Locate the cell with the specified text and output its [x, y] center coordinate. 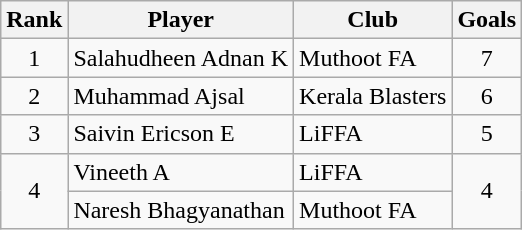
Kerala Blasters [373, 96]
Salahudheen Adnan K [181, 58]
5 [487, 134]
Vineeth A [181, 172]
Saivin Ericson E [181, 134]
3 [34, 134]
Goals [487, 20]
Club [373, 20]
Muhammad Ajsal [181, 96]
Naresh Bhagyanathan [181, 210]
7 [487, 58]
2 [34, 96]
Rank [34, 20]
Player [181, 20]
1 [34, 58]
6 [487, 96]
